Detect which cell encompasses the target text, then output its [X, Y] center coordinate. 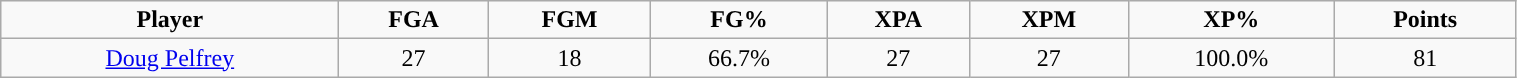
FGA [414, 20]
FG% [740, 20]
100.0% [1231, 58]
18 [569, 58]
XPA [898, 20]
FGM [569, 20]
Doug Pelfrey [170, 58]
Player [170, 20]
Points [1425, 20]
XPM [1048, 20]
XP% [1231, 20]
66.7% [740, 58]
81 [1425, 58]
